Detect which cell encompasses the target text, then output its [x, y] center coordinate. 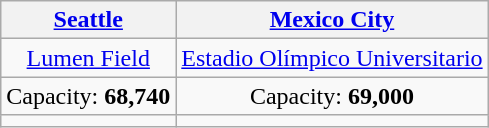
Capacity: 69,000 [332, 96]
Mexico City [332, 20]
Capacity: 68,740 [88, 96]
Lumen Field [88, 58]
Seattle [88, 20]
Estadio Olímpico Universitario [332, 58]
